Pinpoint the cell where the given text exists, returning its [x, y] midpoint coordinate. 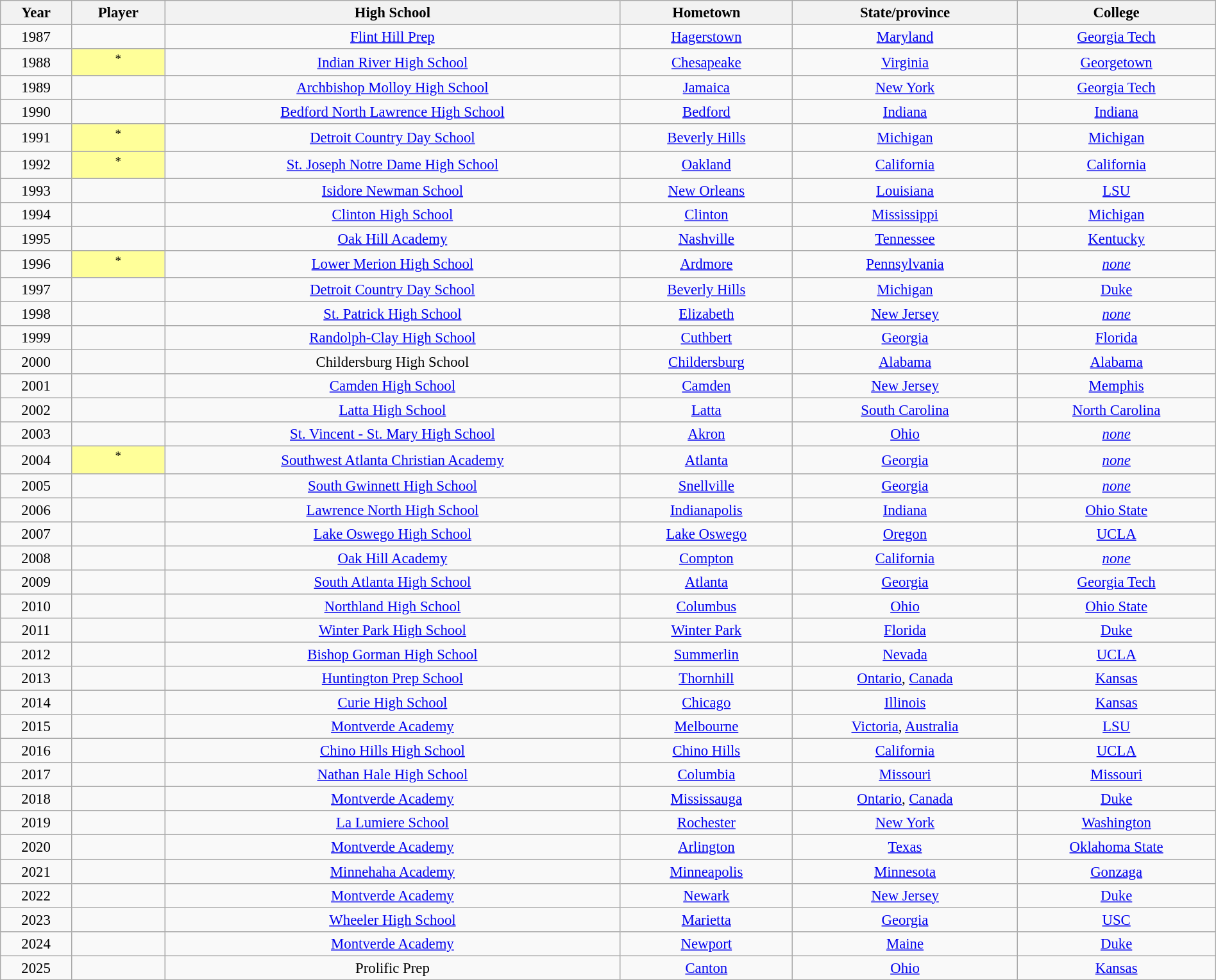
High School [393, 13]
1991 [36, 138]
Chesapeake [707, 62]
Jamaica [707, 88]
Elizabeth [707, 314]
2005 [36, 486]
Nathan Hale High School [393, 775]
Curie High School [393, 703]
Snellville [707, 486]
Huntington Prep School [393, 679]
Melbourne [707, 727]
St. Patrick High School [393, 314]
2002 [36, 410]
1999 [36, 338]
2018 [36, 799]
Washington [1116, 823]
South Carolina [905, 410]
Hagerstown [707, 37]
Clinton High School [393, 214]
1992 [36, 165]
Pennsylvania [905, 264]
Latta [707, 410]
1994 [36, 214]
2021 [36, 872]
South Gwinnett High School [393, 486]
2022 [36, 895]
Marietta [707, 920]
Childersburg High School [393, 362]
2019 [36, 823]
Minneapolis [707, 872]
Camden [707, 386]
2001 [36, 386]
Memphis [1116, 386]
Gonzaga [1116, 872]
Canton [707, 968]
Chicago [707, 703]
2016 [36, 751]
Chino Hills High School [393, 751]
Illinois [905, 703]
Columbia [707, 775]
2015 [36, 727]
Chino Hills [707, 751]
Minnehaha Academy [393, 872]
Newport [707, 943]
State/province [905, 13]
2020 [36, 847]
1990 [36, 112]
Childersburg [707, 362]
Camden High School [393, 386]
Nashville [707, 239]
Northland High School [393, 606]
Maine [905, 943]
2007 [36, 534]
Oklahoma State [1116, 847]
Lake Oswego [707, 534]
2012 [36, 654]
1988 [36, 62]
Latta High School [393, 410]
Cuthbert [707, 338]
Randolph-Clay High School [393, 338]
2011 [36, 630]
Victoria, Australia [905, 727]
Bishop Gorman High School [393, 654]
Winter Park High School [393, 630]
Thornhill [707, 679]
St. Joseph Notre Dame High School [393, 165]
Lake Oswego High School [393, 534]
Winter Park [707, 630]
2009 [36, 582]
Louisiana [905, 190]
Wheeler High School [393, 920]
Ardmore [707, 264]
South Atlanta High School [393, 582]
St. Vincent - St. Mary High School [393, 434]
2008 [36, 558]
Arlington [707, 847]
1997 [36, 290]
Oregon [905, 534]
Bedford North Lawrence High School [393, 112]
1996 [36, 264]
Tennessee [905, 239]
Mississauga [707, 799]
2006 [36, 510]
1989 [36, 88]
2024 [36, 943]
Georgetown [1116, 62]
Hometown [707, 13]
Rochester [707, 823]
2017 [36, 775]
Nevada [905, 654]
1993 [36, 190]
Kentucky [1116, 239]
Isidore Newman School [393, 190]
Newark [707, 895]
1987 [36, 37]
Summerlin [707, 654]
2013 [36, 679]
1995 [36, 239]
Player [118, 13]
College [1116, 13]
Texas [905, 847]
Oakland [707, 165]
Flint Hill Prep [393, 37]
Clinton [707, 214]
USC [1116, 920]
Virginia [905, 62]
Southwest Atlanta Christian Academy [393, 460]
Lawrence North High School [393, 510]
2023 [36, 920]
Maryland [905, 37]
Columbus [707, 606]
New Orleans [707, 190]
Compton [707, 558]
North Carolina [1116, 410]
Mississippi [905, 214]
1998 [36, 314]
Minnesota [905, 872]
2003 [36, 434]
Akron [707, 434]
Prolific Prep [393, 968]
Lower Merion High School [393, 264]
2025 [36, 968]
2010 [36, 606]
Indianapolis [707, 510]
2000 [36, 362]
2014 [36, 703]
Bedford [707, 112]
2004 [36, 460]
Year [36, 13]
Indian River High School [393, 62]
La Lumiere School [393, 823]
Archbishop Molloy High School [393, 88]
